Extract the [x, y] coordinate from the center of the cell holding the provided text.  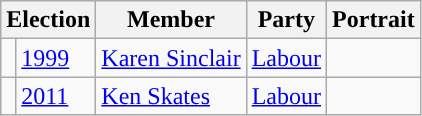
Portrait [374, 20]
1999 [56, 58]
Member [171, 20]
Election [48, 20]
Karen Sinclair [171, 58]
2011 [56, 96]
Ken Skates [171, 96]
Party [286, 20]
